For the text-containing cell, return its midpoint in [X, Y] coordinate format. 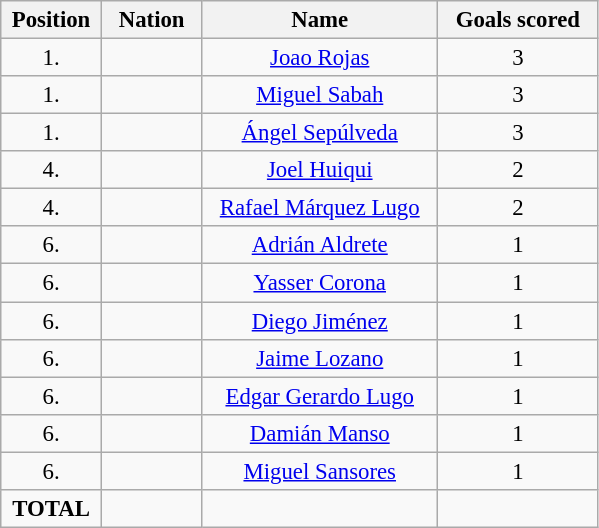
Diego Jiménez [320, 321]
Position [52, 20]
Jaime Lozano [320, 358]
Miguel Sabah [320, 95]
Damián Manso [320, 433]
Name [320, 20]
Ángel Sepúlveda [320, 133]
Joel Huiqui [320, 170]
Edgar Gerardo Lugo [320, 396]
Adrián Aldrete [320, 245]
Goals scored [518, 20]
Nation [152, 20]
Joao Rojas [320, 58]
Miguel Sansores [320, 471]
Rafael Márquez Lugo [320, 208]
TOTAL [52, 509]
Yasser Corona [320, 283]
